Detect which cell encompasses the target text, then output its [x, y] center coordinate. 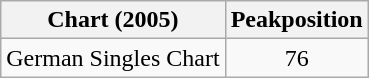
76 [296, 58]
Peakposition [296, 20]
Chart (2005) [113, 20]
German Singles Chart [113, 58]
